Capture the cell that displays the provided text and extract its [X, Y] central coordinate. 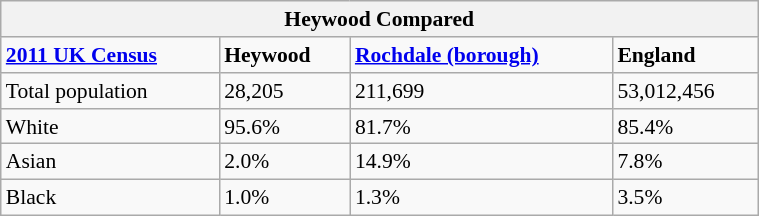
Heywood Compared [380, 19]
3.5% [684, 197]
95.6% [284, 126]
81.7% [481, 126]
Heywood [284, 55]
7.8% [684, 162]
Black [110, 197]
1.0% [284, 197]
53,012,456 [684, 91]
White [110, 126]
211,699 [481, 91]
1.3% [481, 197]
England [684, 55]
2011 UK Census [110, 55]
85.4% [684, 126]
14.9% [481, 162]
Asian [110, 162]
Rochdale (borough) [481, 55]
2.0% [284, 162]
Total population [110, 91]
28,205 [284, 91]
